Find where the given text appears and provide that cell's center as [x, y] coordinate. 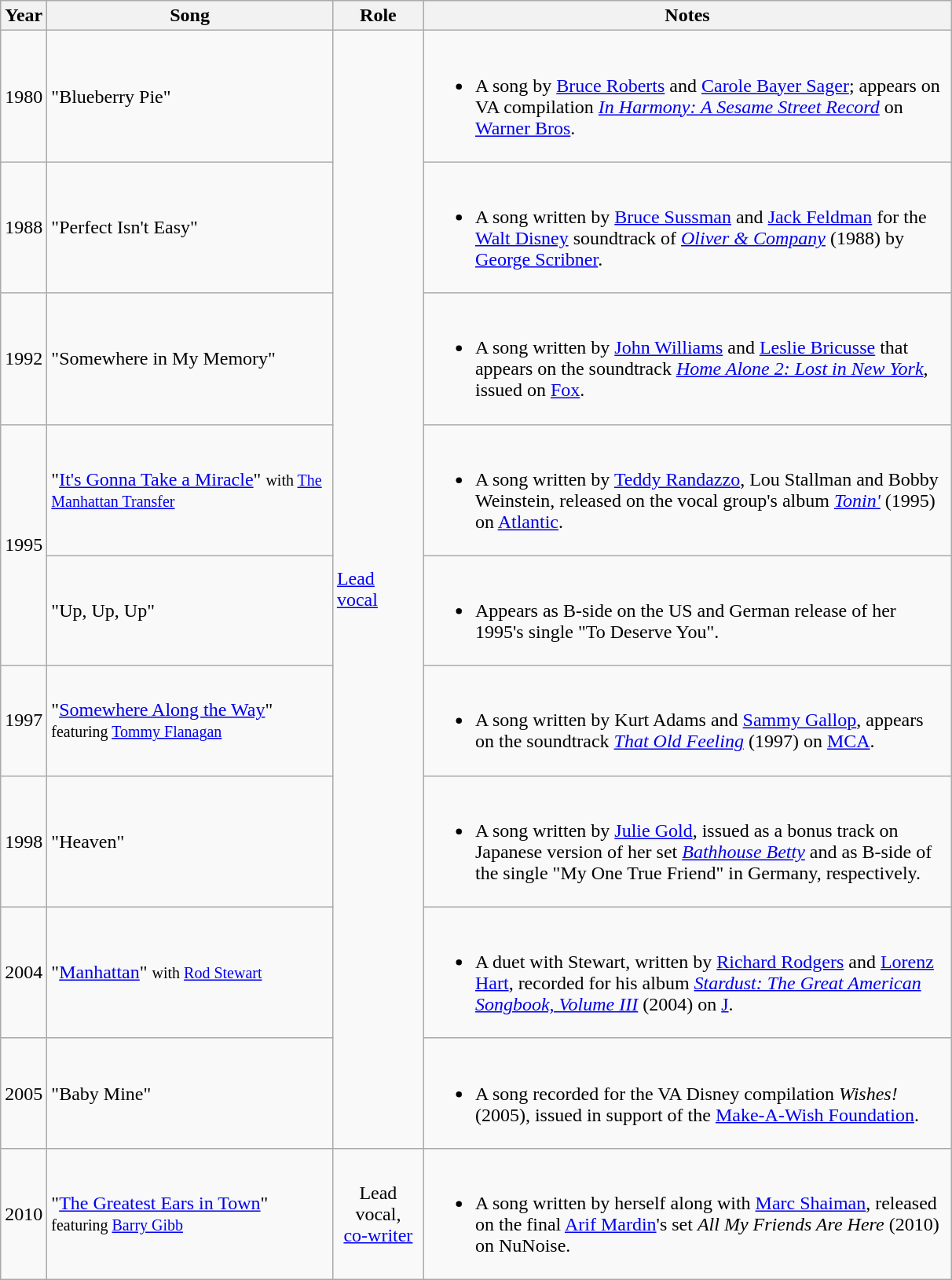
A song written by Kurt Adams and Sammy Gallop, appears on the soundtrack That Old Feeling (1997) on MCA. [687, 721]
"The Greatest Ears in Town" featuring Barry Gibb [190, 1213]
Lead vocal [378, 589]
A song recorded for the VA Disney compilation Wishes! (2005), issued in support of the Make-A-Wish Foundation. [687, 1093]
2005 [24, 1093]
Appears as B-side on the US and German release of her 1995's single "To Deserve You". [687, 611]
"It's Gonna Take a Miracle" with The Manhattan Transfer [190, 490]
1988 [24, 228]
A song written by John Williams and Leslie Bricusse that appears on the soundtrack Home Alone 2: Lost in New York, issued on Fox. [687, 358]
1980 [24, 96]
"Somewhere in My Memory" [190, 358]
Song [190, 16]
Lead vocal, co-writer [378, 1213]
A song by Bruce Roberts and Carole Bayer Sager; appears on VA compilation In Harmony: A Sesame Street Record on Warner Bros. [687, 96]
"Manhattan" with Rod Stewart [190, 973]
Notes [687, 16]
A song written by Teddy Randazzo, Lou Stallman and Bobby Weinstein, released on the vocal group's album Tonin' (1995) on Atlantic. [687, 490]
Role [378, 16]
"Somewhere Along the Way" featuring Tommy Flanagan [190, 721]
"Up, Up, Up" [190, 611]
1992 [24, 358]
1995 [24, 545]
"Baby Mine" [190, 1093]
1998 [24, 841]
2004 [24, 973]
1997 [24, 721]
A song written by Bruce Sussman and Jack Feldman for the Walt Disney soundtrack of Oliver & Company (1988) by George Scribner. [687, 228]
Year [24, 16]
2010 [24, 1213]
A song written by herself along with Marc Shaiman, released on the final Arif Mardin's set All My Friends Are Here (2010) on NuNoise. [687, 1213]
"Heaven" [190, 841]
"Blueberry Pie" [190, 96]
"Perfect Isn't Easy" [190, 228]
